Return the (x, y) coordinate for the center point of the cell that contains the specified text.  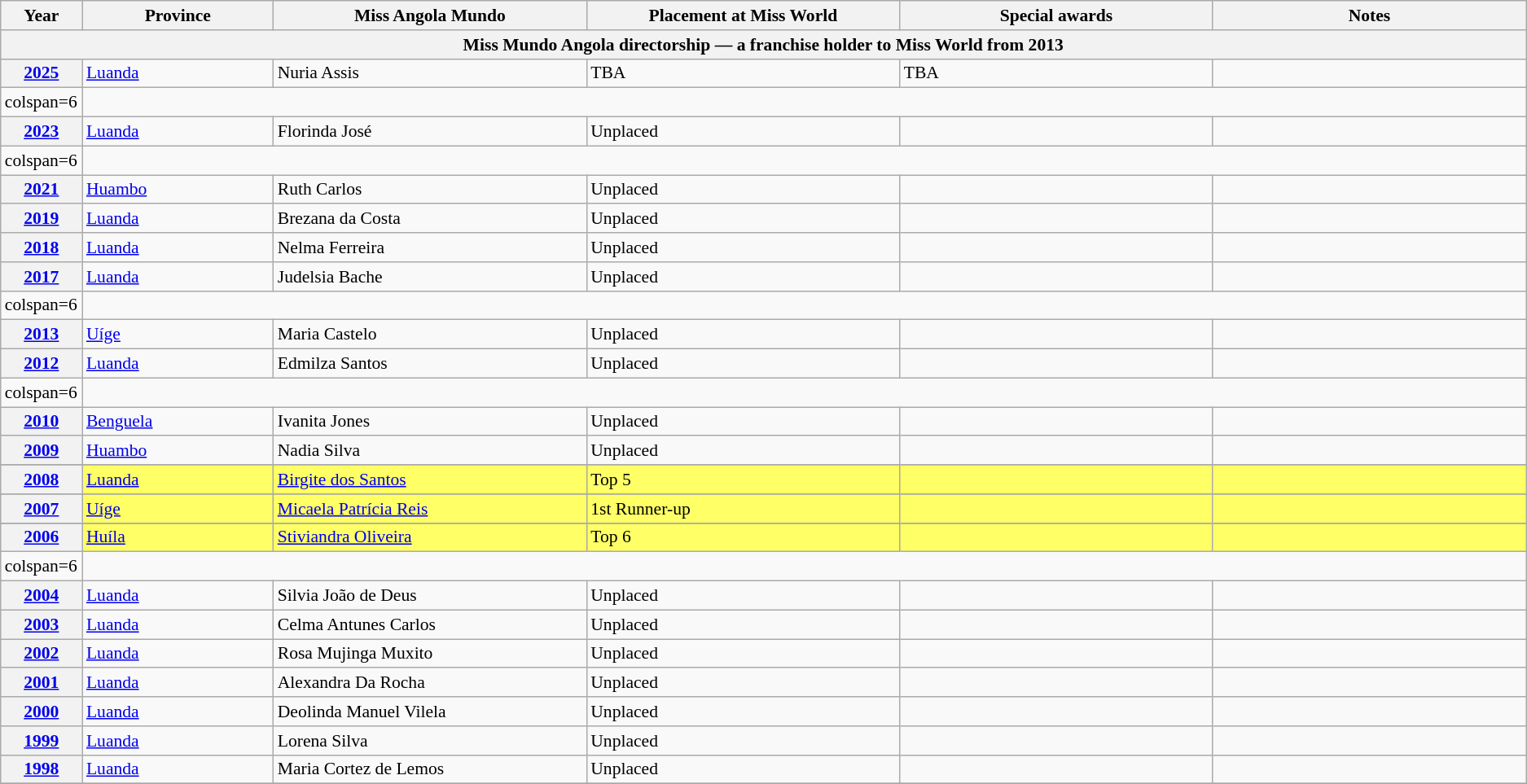
2003 (42, 624)
Maria Cortez de Lemos (430, 769)
2019 (42, 219)
Special awards (1056, 15)
Miss Angola Mundo (430, 15)
Ruth Carlos (430, 190)
2008 (42, 480)
Huíla (178, 537)
2018 (42, 247)
2009 (42, 451)
Miss Mundo Angola directorship — a franchise holder to Miss World from 2013 (764, 45)
Lorena Silva (430, 741)
2021 (42, 190)
Rosa Mujinga Muxito (430, 654)
Notes (1369, 15)
2013 (42, 335)
Maria Castelo (430, 335)
Micaela Patrícia Reis (430, 509)
Judelsia Bache (430, 277)
Benguela (178, 422)
2002 (42, 654)
Deolinda Manuel Vilela (430, 712)
Silvia João de Deus (430, 596)
Brezana da Costa (430, 219)
1st Runner-up (743, 509)
Celma Antunes Carlos (430, 624)
2004 (42, 596)
Placement at Miss World (743, 15)
2010 (42, 422)
Alexandra Da Rocha (430, 683)
2017 (42, 277)
2007 (42, 509)
1999 (42, 741)
Edmilza Santos (430, 364)
Nadia Silva (430, 451)
Nuria Assis (430, 73)
2006 (42, 537)
2012 (42, 364)
Province (178, 15)
Birgite dos Santos (430, 480)
Nelma Ferreira (430, 247)
Top 6 (743, 537)
Year (42, 15)
Stiviandra Oliveira (430, 537)
2001 (42, 683)
2025 (42, 73)
Florinda José (430, 132)
Top 5 (743, 480)
2000 (42, 712)
2023 (42, 132)
1998 (42, 769)
Ivanita Jones (430, 422)
